Determine the [X, Y] coordinate at the center of the cell enclosing the given text.  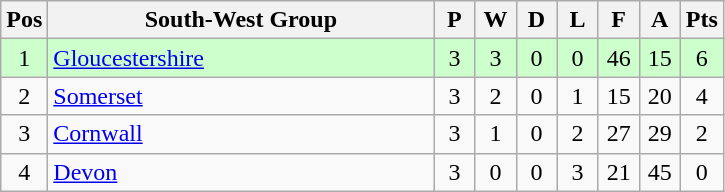
D [536, 20]
P [454, 20]
Devon [241, 172]
27 [618, 134]
21 [618, 172]
6 [702, 58]
Somerset [241, 96]
Pos [24, 20]
South-West Group [241, 20]
Cornwall [241, 134]
F [618, 20]
20 [660, 96]
L [578, 20]
46 [618, 58]
45 [660, 172]
Pts [702, 20]
Gloucestershire [241, 58]
W [496, 20]
29 [660, 134]
A [660, 20]
